For the text-containing cell, return its midpoint in (X, Y) coordinate format. 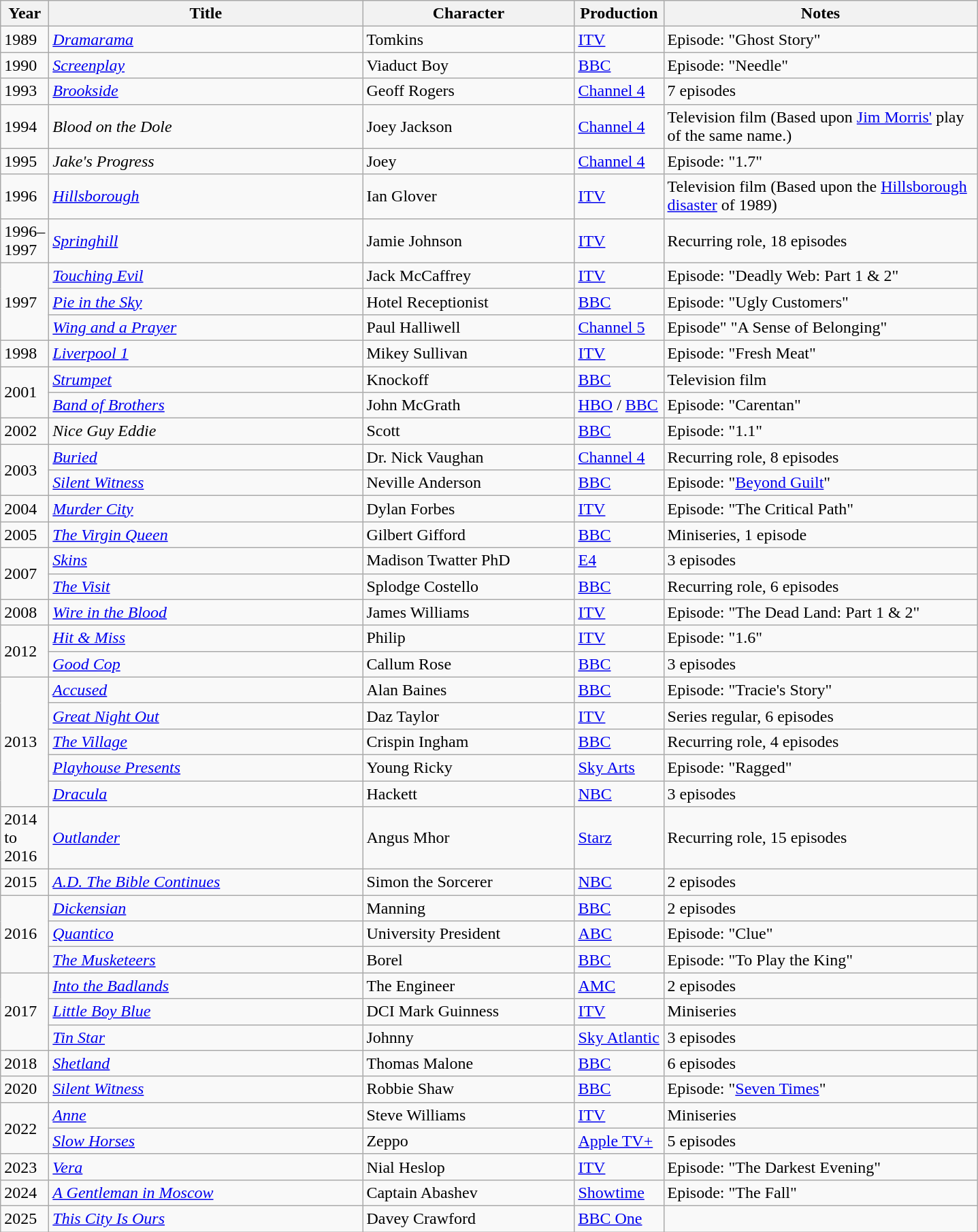
Episode: "Ghost Story" (821, 39)
Series regular, 6 episodes (821, 716)
Dylan Forbes (468, 509)
1998 (25, 353)
Accused (206, 690)
Episode" "A Sense of Belonging" (821, 327)
AMC (619, 986)
Starz (619, 838)
1989 (25, 39)
Outlander (206, 838)
HBO / BBC (619, 405)
Blood on the Dole (206, 127)
1996 (25, 196)
Episode: "Ugly Customers" (821, 301)
7 episodes (821, 91)
The Visit (206, 586)
Episode: "Ragged" (821, 767)
E4 (619, 561)
Episode: "Fresh Meat" (821, 353)
Production (619, 14)
2017 (25, 1012)
2015 (25, 882)
2014 to 2016 (25, 838)
Hotel Receptionist (468, 301)
Neville Anderson (468, 483)
Alan Baines (468, 690)
Episode: "The Fall" (821, 1193)
Miniseries, 1 episode (821, 535)
Wing and a Prayer (206, 327)
1996–1997 (25, 241)
Recurring role, 18 episodes (821, 241)
1990 (25, 65)
Episode: "The Dead Land: Part 1 & 2" (821, 612)
Jake's Progress (206, 161)
Year (25, 14)
Young Ricky (468, 767)
2012 (25, 651)
Dramarama (206, 39)
John McGrath (468, 405)
Pie in the Sky (206, 301)
Geoff Rogers (468, 91)
Tomkins (468, 39)
Johnny (468, 1037)
2018 (25, 1063)
Episode: "1.7" (821, 161)
Nial Heslop (468, 1167)
This City Is Ours (206, 1218)
1993 (25, 91)
Philip (468, 638)
2008 (25, 612)
Buried (206, 457)
Joey Jackson (468, 127)
Great Night Out (206, 716)
Television film (Based upon the Hillsborough disaster of 1989) (821, 196)
Episode: "Deadly Web: Part 1 & 2" (821, 276)
Recurring role, 8 episodes (821, 457)
Springhill (206, 241)
Episode: "1.1" (821, 431)
Wire in the Blood (206, 612)
Davey Crawford (468, 1218)
2013 (25, 742)
Jamie Johnson (468, 241)
2005 (25, 535)
Screenplay (206, 65)
Episode: "Carentan" (821, 405)
Dr. Nick Vaughan (468, 457)
Brookside (206, 91)
The Village (206, 742)
2020 (25, 1089)
6 episodes (821, 1063)
Dracula (206, 794)
Episode: "The Darkest Evening" (821, 1167)
5 episodes (821, 1141)
Dickensian (206, 908)
Vera (206, 1167)
Ian Glover (468, 196)
Daz Taylor (468, 716)
A Gentleman in Moscow (206, 1193)
Steve Williams (468, 1115)
Recurring role, 4 episodes (821, 742)
Character (468, 14)
Episode: "Seven Times" (821, 1089)
Anne (206, 1115)
BBC One (619, 1218)
Callum Rose (468, 664)
Hillsborough (206, 196)
Episode: "Needle" (821, 65)
Episode: "Tracie's Story" (821, 690)
Band of Brothers (206, 405)
Madison Twatter PhD (468, 561)
2001 (25, 392)
Hackett (468, 794)
Captain Abashev (468, 1193)
1997 (25, 301)
Little Boy Blue (206, 1012)
2003 (25, 470)
A.D. The Bible Continues (206, 882)
2023 (25, 1167)
Paul Halliwell (468, 327)
Title (206, 14)
Television film (Based upon Jim Morris' play of the same name.) (821, 127)
Touching Evil (206, 276)
Thomas Malone (468, 1063)
The Engineer (468, 986)
Episode: "1.6" (821, 638)
Recurring role, 15 episodes (821, 838)
Skins (206, 561)
Sky Arts (619, 767)
Television film (821, 379)
Robbie Shaw (468, 1089)
The Musketeers (206, 960)
Angus Mhor (468, 838)
Jack McCaffrey (468, 276)
Mikey Sullivan (468, 353)
2022 (25, 1128)
Channel 5 (619, 327)
Sky Atlantic (619, 1037)
Gilbert Gifford (468, 535)
Notes (821, 14)
1995 (25, 161)
2002 (25, 431)
ABC (619, 934)
The Virgin Queen (206, 535)
Hit & Miss (206, 638)
Nice Guy Eddie (206, 431)
1994 (25, 127)
James Williams (468, 612)
University President (468, 934)
Recurring role, 6 episodes (821, 586)
Manning (468, 908)
Scott (468, 431)
Murder City (206, 509)
Episode: "To Play the King" (821, 960)
Joey (468, 161)
DCI Mark Guinness (468, 1012)
Splodge Costello (468, 586)
Tin Star (206, 1037)
Episode: "Beyond Guilt" (821, 483)
Borel (468, 960)
2007 (25, 573)
Quantico (206, 934)
Good Cop (206, 664)
Apple TV+ (619, 1141)
Liverpool 1 (206, 353)
Slow Horses (206, 1141)
Episode: "Clue" (821, 934)
Showtime (619, 1193)
Strumpet (206, 379)
Zeppo (468, 1141)
Playhouse Presents (206, 767)
Episode: "The Critical Path" (821, 509)
2016 (25, 934)
2025 (25, 1218)
2024 (25, 1193)
Viaduct Boy (468, 65)
Knockoff (468, 379)
2004 (25, 509)
Crispin Ingham (468, 742)
Into the Badlands (206, 986)
Simon the Sorcerer (468, 882)
Shetland (206, 1063)
